Find where the given text appears and provide that cell's center as [x, y] coordinate. 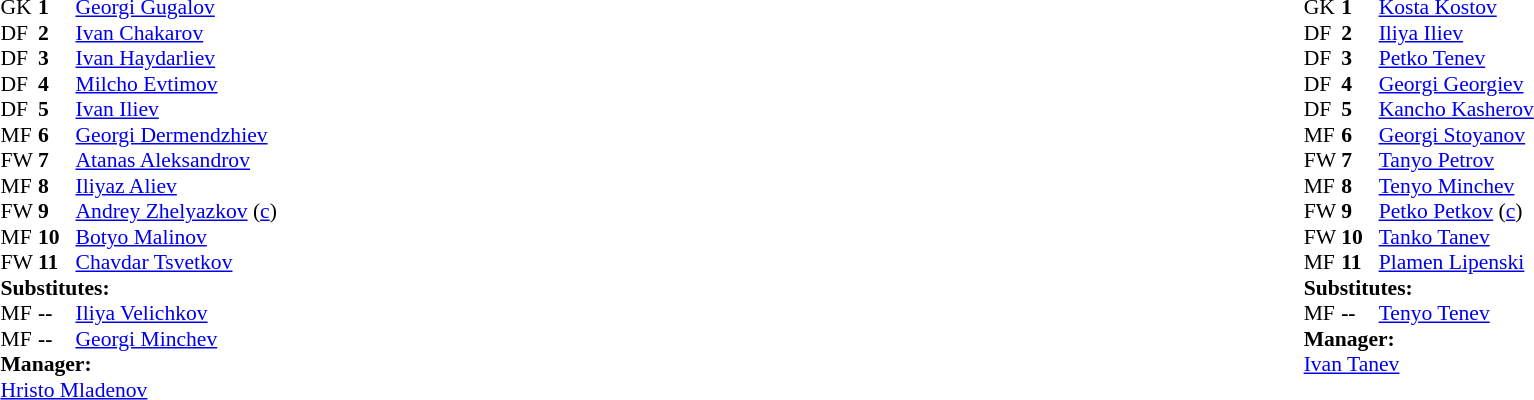
Ivan Tanev [1419, 365]
Georgi Minchev [176, 339]
Iliyaz Aliev [176, 186]
Iliya Velichkov [176, 313]
Iliya Iliev [1456, 33]
Kancho Kasherov [1456, 109]
Ivan Iliev [176, 109]
Ivan Haydarliev [176, 59]
Andrey Zhelyazkov (c) [176, 211]
Petko Tenev [1456, 59]
Tenyo Tenev [1456, 313]
Georgi Georgiev [1456, 84]
Tanyo Petrov [1456, 161]
Milcho Evtimov [176, 84]
Chavdar Tsvetkov [176, 263]
Georgi Stoyanov [1456, 135]
Petko Petkov (c) [1456, 211]
Georgi Dermendzhiev [176, 135]
Tenyo Minchev [1456, 186]
Ivan Chakarov [176, 33]
Atanas Aleksandrov [176, 161]
Botyo Malinov [176, 237]
Tanko Tanev [1456, 237]
Plamen Lipenski [1456, 263]
